Search for the cell housing the specified text and yield its (x, y) center coordinate. 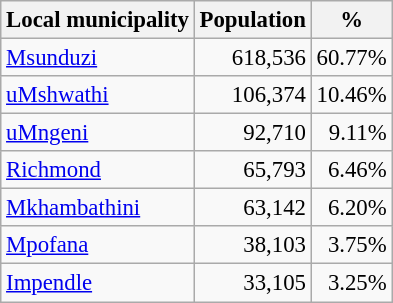
106,374 (252, 95)
Local municipality (98, 20)
60.77% (352, 58)
3.25% (352, 283)
uMngeni (98, 133)
92,710 (252, 133)
33,105 (252, 283)
Mkhambathini (98, 208)
3.75% (352, 245)
% (352, 20)
Population (252, 20)
Msunduzi (98, 58)
6.46% (352, 170)
10.46% (352, 95)
Impendle (98, 283)
Richmond (98, 170)
uMshwathi (98, 95)
63,142 (252, 208)
Mpofana (98, 245)
9.11% (352, 133)
38,103 (252, 245)
65,793 (252, 170)
6.20% (352, 208)
618,536 (252, 58)
